Detect which cell encompasses the target text, then output its (X, Y) center coordinate. 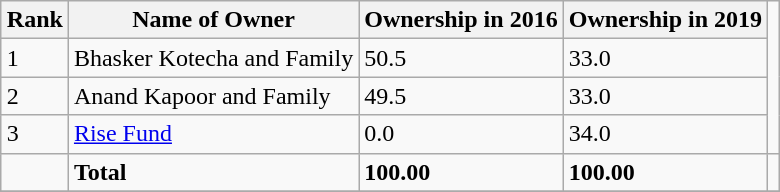
Ownership in 2016 (461, 20)
Anand Kapoor and Family (213, 96)
Total (213, 172)
34.0 (665, 134)
50.5 (461, 58)
Rank (34, 20)
3 (34, 134)
0.0 (461, 134)
Ownership in 2019 (665, 20)
Bhasker Kotecha and Family (213, 58)
1 (34, 58)
2 (34, 96)
49.5 (461, 96)
Name of Owner (213, 20)
Rise Fund (213, 134)
